Capture the cell that displays the provided text and extract its (X, Y) central coordinate. 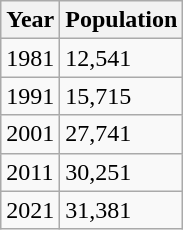
Population (122, 20)
31,381 (122, 210)
30,251 (122, 172)
2021 (30, 210)
15,715 (122, 96)
1981 (30, 58)
12,541 (122, 58)
2001 (30, 134)
2011 (30, 172)
1991 (30, 96)
27,741 (122, 134)
Year (30, 20)
